Scan for the cell matching the given text and deliver its (x, y) coordinate at center. 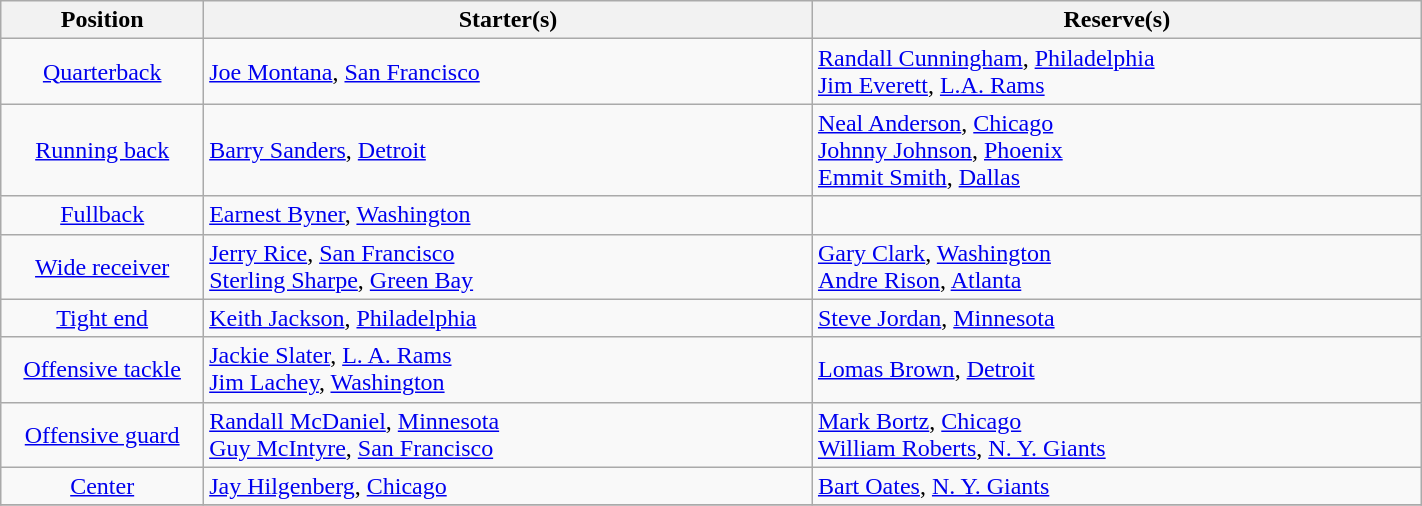
Running back (102, 150)
Lomas Brown, Detroit (1116, 370)
Wide receiver (102, 266)
Bart Oates, N. Y. Giants (1116, 486)
Jackie Slater, L. A. Rams Jim Lachey, Washington (508, 370)
Mark Bortz, Chicago William Roberts, N. Y. Giants (1116, 434)
Earnest Byner, Washington (508, 215)
Neal Anderson, Chicago Johnny Johnson, Phoenix Emmit Smith, Dallas (1116, 150)
Keith Jackson, Philadelphia (508, 318)
Jay Hilgenberg, Chicago (508, 486)
Starter(s) (508, 20)
Center (102, 486)
Offensive tackle (102, 370)
Jerry Rice, San Francisco Sterling Sharpe, Green Bay (508, 266)
Joe Montana, San Francisco (508, 72)
Reserve(s) (1116, 20)
Position (102, 20)
Barry Sanders, Detroit (508, 150)
Steve Jordan, Minnesota (1116, 318)
Randall McDaniel, Minnesota Guy McIntyre, San Francisco (508, 434)
Randall Cunningham, Philadelphia Jim Everett, L.A. Rams (1116, 72)
Offensive guard (102, 434)
Tight end (102, 318)
Gary Clark, Washington Andre Rison, Atlanta (1116, 266)
Quarterback (102, 72)
Fullback (102, 215)
